Identify which cell holds the provided text, then report its (x, y) central coordinate. 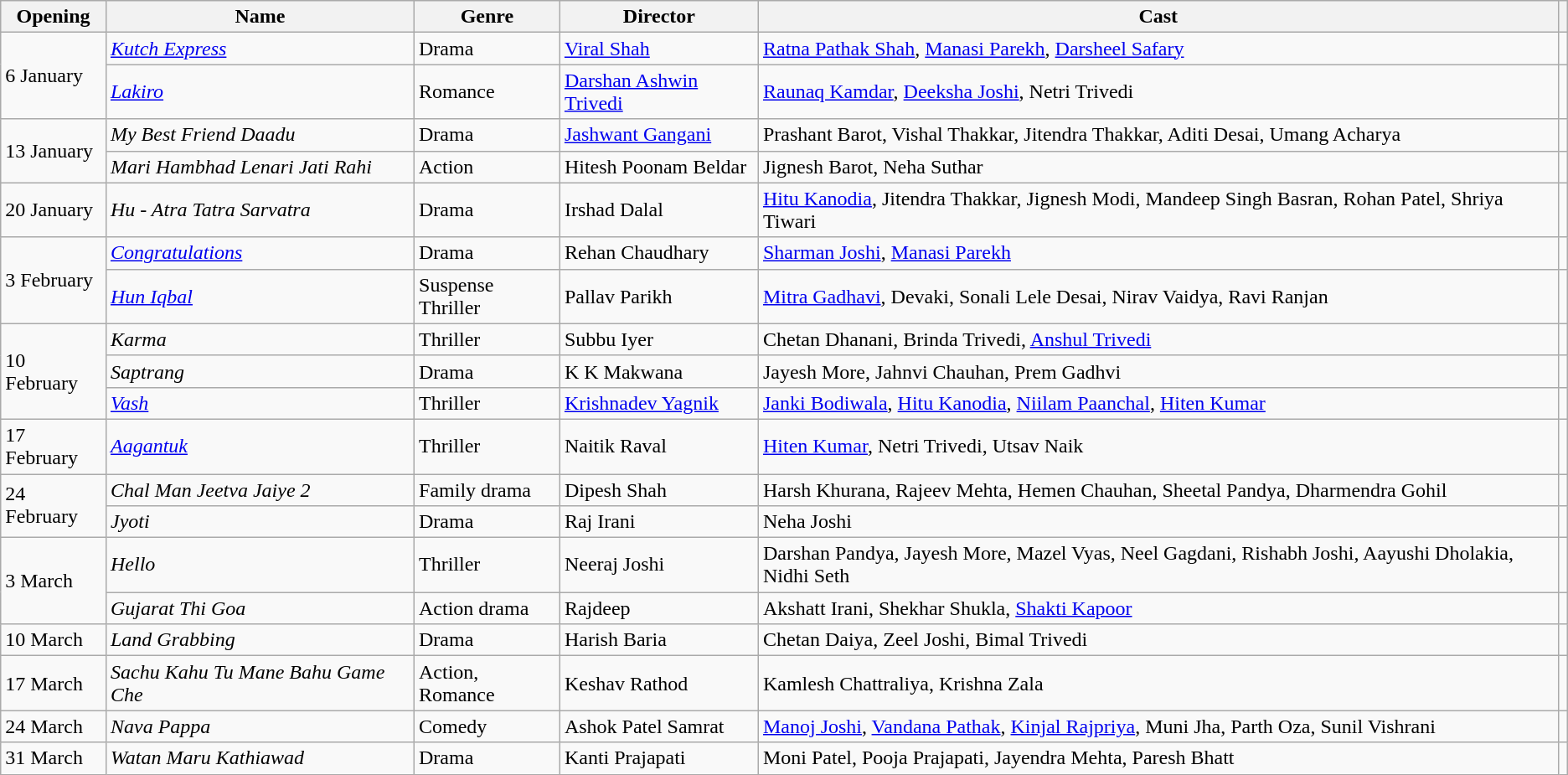
6 January (54, 75)
Jyoti (260, 522)
Subbu Iyer (658, 339)
K K Makwana (658, 371)
Sachu Kahu Tu Mane Bahu Game Che (260, 684)
13 January (54, 151)
Hu - Atra Tatra Sarvatra (260, 209)
Land Grabbing (260, 640)
Ashok Patel Samrat (658, 726)
Neeraj Joshi (658, 565)
Harish Baria (658, 640)
Mari Hambhad Lenari Jati Rahi (260, 167)
24 February (54, 506)
Raj Irani (658, 522)
31 March (54, 758)
Viral Shah (658, 49)
Nava Pappa (260, 726)
Gujarat Thi Goa (260, 608)
Vash (260, 403)
Naitik Raval (658, 446)
Keshav Rathod (658, 684)
Hitu Kanodia, Jitendra Thakkar, Jignesh Modi, Mandeep Singh Basran, Rohan Patel, Shriya Tiwari (1158, 209)
My Best Friend Daadu (260, 135)
Cast (1158, 17)
Congratulations (260, 253)
Ratna Pathak Shah, Manasi Parekh, Darsheel Safary (1158, 49)
Romance (487, 92)
Lakiro (260, 92)
Jignesh Barot, Neha Suthar (1158, 167)
Suspense Thriller (487, 297)
Pallav Parikh (658, 297)
Jayesh More, Jahnvi Chauhan, Prem Gadhvi (1158, 371)
10 March (54, 640)
Neha Joshi (1158, 522)
Family drama (487, 490)
Kanti Prajapati (658, 758)
Harsh Khurana, Rajeev Mehta, Hemen Chauhan, Sheetal Pandya, Dharmendra Gohil (1158, 490)
Kutch Express (260, 49)
Prashant Barot, Vishal Thakkar, Jitendra Thakkar, Aditi Desai, Umang Acharya (1158, 135)
Comedy (487, 726)
Watan Maru Kathiawad (260, 758)
17 February (54, 446)
20 January (54, 209)
Manoj Joshi, Vandana Pathak, Kinjal Rajpriya, Muni Jha, Parth Oza, Sunil Vishrani (1158, 726)
24 March (54, 726)
Karma (260, 339)
Hello (260, 565)
Mitra Gadhavi, Devaki, Sonali Lele Desai, Nirav Vaidya, Ravi Ranjan (1158, 297)
Opening (54, 17)
Director (658, 17)
Chetan Dhanani, Brinda Trivedi, Anshul Trivedi (1158, 339)
3 March (54, 581)
Chal Man Jeetva Jaiye 2 (260, 490)
Moni Patel, Pooja Prajapati, Jayendra Mehta, Paresh Bhatt (1158, 758)
Rehan Chaudhary (658, 253)
Akshatt Irani, Shekhar Shukla, Shakti Kapoor (1158, 608)
Irshad Dalal (658, 209)
Hiten Kumar, Netri Trivedi, Utsav Naik (1158, 446)
3 February (54, 280)
Action (487, 167)
Hun Iqbal (260, 297)
Raunaq Kamdar, Deeksha Joshi, Netri Trivedi (1158, 92)
Rajdeep (658, 608)
Hitesh Poonam Beldar (658, 167)
Action drama (487, 608)
Kamlesh Chattraliya, Krishna Zala (1158, 684)
Chetan Daiya, Zeel Joshi, Bimal Trivedi (1158, 640)
Krishnadev Yagnik (658, 403)
Darshan Ashwin Trivedi (658, 92)
Sharman Joshi, Manasi Parekh (1158, 253)
Aagantuk (260, 446)
Dipesh Shah (658, 490)
Darshan Pandya, Jayesh More, Mazel Vyas, Neel Gagdani, Rishabh Joshi, Aayushi Dholakia, Nidhi Seth (1158, 565)
Action, Romance (487, 684)
Janki Bodiwala, Hitu Kanodia, Niilam Paanchal, Hiten Kumar (1158, 403)
Genre (487, 17)
Name (260, 17)
10 February (54, 371)
Saptrang (260, 371)
17 March (54, 684)
Jashwant Gangani (658, 135)
